Extract the [X, Y] coordinate from the center of the cell holding the provided text.  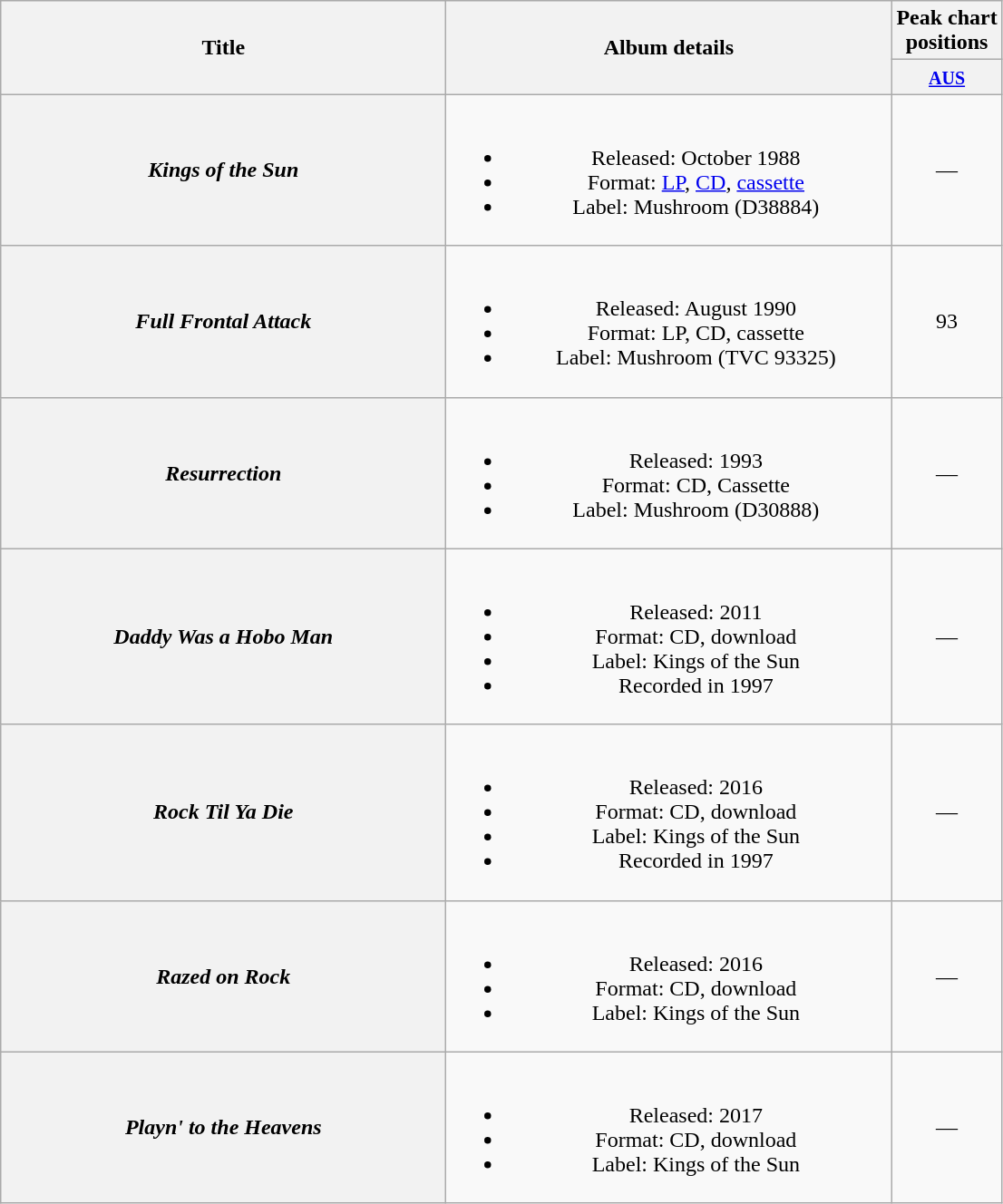
Released: 1993Format: CD, CassetteLabel: Mushroom (D30888) [669, 473]
Released: 2016Format: CD, downloadLabel: Kings of the Sun [669, 976]
Daddy Was a Hobo Man [223, 636]
Released: 2017Format: CD, downloadLabel: Kings of the Sun [669, 1128]
Razed on Rock [223, 976]
Resurrection [223, 473]
Kings of the Sun [223, 170]
AUS [947, 77]
Full Frontal Attack [223, 321]
Released: 2016Format: CD, downloadLabel: Kings of the SunRecorded in 1997 [669, 812]
93 [947, 321]
Playn' to the Heavens [223, 1128]
Title [223, 47]
Released: August 1990Format: LP, CD, cassetteLabel: Mushroom (TVC 93325) [669, 321]
Album details [669, 47]
Rock Til Ya Die [223, 812]
Released: October 1988Format: LP, CD, cassetteLabel: Mushroom (D38884) [669, 170]
Released: 2011Format: CD, downloadLabel: Kings of the SunRecorded in 1997 [669, 636]
Peak chartpositions [947, 31]
